Output the [X, Y] coordinate of the center of the cell containing the given text.  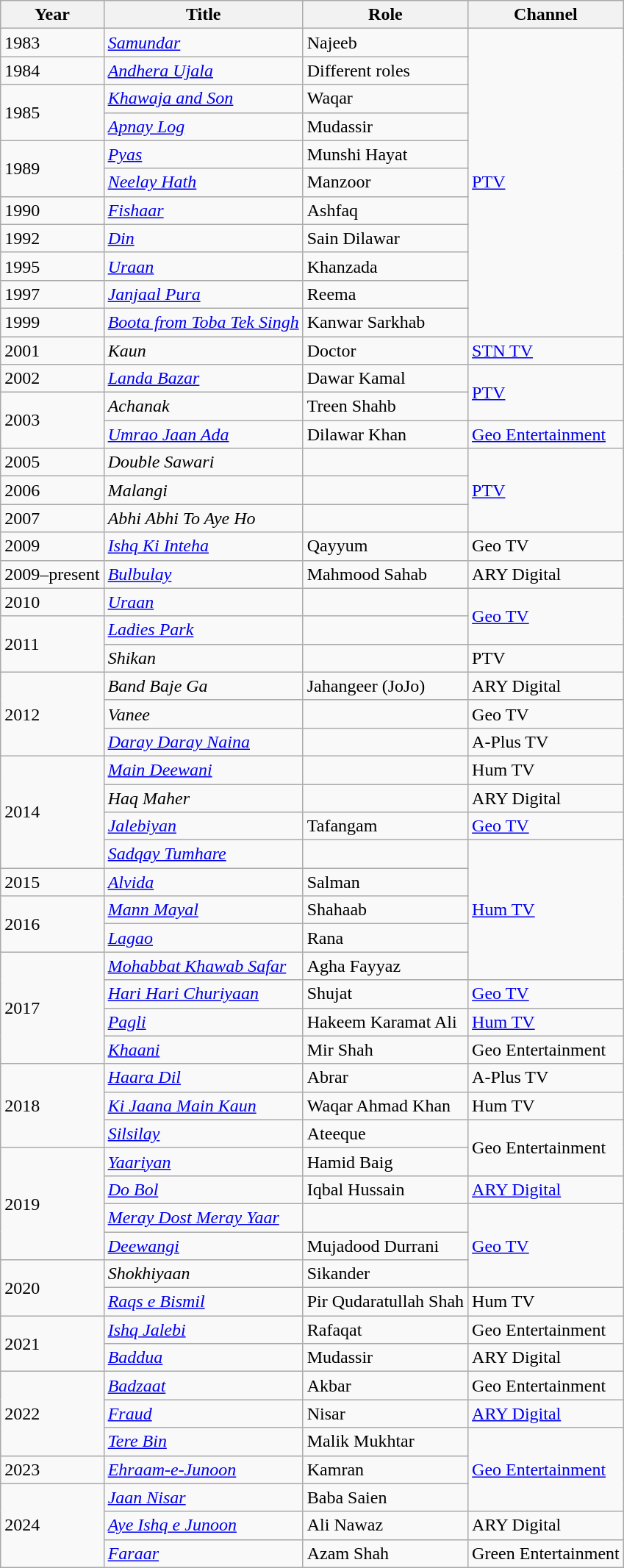
Pir Qudaratullah Shah [385, 1302]
Pyas [203, 154]
Abhi Abhi To Aye Ho [203, 518]
Alvida [203, 882]
Andhera Ujala [203, 71]
2020 [52, 1288]
Dawar Kamal [385, 379]
Title [203, 15]
Fishaar [203, 210]
Bulbulay [203, 574]
Rafaqat [385, 1330]
Silsilay [203, 1134]
2011 [52, 644]
Qayyum [385, 546]
Hari Hari Churiyaan [203, 994]
Meray Dost Meray Yaar [203, 1217]
Ishq Ki Inteha [203, 546]
1990 [52, 210]
2022 [52, 1414]
2003 [52, 420]
Role [385, 15]
Raqs e Bismil [203, 1302]
Munshi Hayat [385, 154]
Shikan [203, 658]
Lagao [203, 938]
Iqbal Hussain [385, 1189]
1997 [52, 294]
Doctor [385, 351]
Haq Maher [203, 798]
Shahaab [385, 910]
Ehraam-e-Junoon [203, 1469]
2017 [52, 1008]
Salman [385, 882]
Sikander [385, 1274]
Yaariyan [203, 1161]
Agha Fayyaz [385, 966]
2010 [52, 602]
Akbar [385, 1386]
1992 [52, 238]
Sain Dilawar [385, 238]
1995 [52, 266]
Hakeem Karamat Ali [385, 1022]
Khaani [203, 1050]
Green Entertainment [546, 1553]
Ladies Park [203, 630]
Double Sawari [203, 462]
Reema [385, 294]
1989 [52, 168]
Mann Mayal [203, 910]
Kaun [203, 351]
2014 [52, 812]
Neelay Hath [203, 182]
Ashfaq [385, 210]
Malik Mukhtar [385, 1442]
2002 [52, 379]
Ali Nawaz [385, 1525]
Main Deewani [203, 770]
Mahmood Sahab [385, 574]
2023 [52, 1469]
1984 [52, 71]
Daray Daray Naina [203, 742]
Aye Ishq e Junoon [203, 1525]
Najeeb [385, 43]
2019 [52, 1203]
Azam Shah [385, 1553]
Waqar [385, 99]
Year [52, 15]
Abrar [385, 1078]
Faraar [203, 1553]
Mujadood Durrani [385, 1246]
Band Baje Ga [203, 686]
Different roles [385, 71]
2005 [52, 462]
2009–present [52, 574]
Din [203, 238]
2018 [52, 1106]
Treen Shahb [385, 407]
Samundar [203, 43]
Channel [546, 15]
2021 [52, 1344]
Jahangeer (JoJo) [385, 686]
Ishq Jalebi [203, 1330]
Haara Dil [203, 1078]
2006 [52, 490]
Jaan Nisar [203, 1497]
Hamid Baig [385, 1161]
2024 [52, 1525]
Janjaal Pura [203, 294]
Jalebiyan [203, 826]
Fraud [203, 1414]
2015 [52, 882]
Pagli [203, 1022]
Umrao Jaan Ada [203, 434]
Kamran [385, 1469]
Baddua [203, 1358]
Landa Bazar [203, 379]
Rana [385, 938]
1999 [52, 322]
Do Bol [203, 1189]
Mohabbat Khawab Safar [203, 966]
2001 [52, 351]
2009 [52, 546]
Badzaat [203, 1386]
Malangi [203, 490]
Khanzada [385, 266]
Dilawar Khan [385, 434]
Shujat [385, 994]
Manzoor [385, 182]
Ki Jaana Main Kaun [203, 1106]
2012 [52, 714]
Nisar [385, 1414]
1985 [52, 112]
Mir Shah [385, 1050]
Tere Bin [203, 1442]
Baba Saien [385, 1497]
Boota from Toba Tek Singh [203, 322]
Ateeque [385, 1134]
2007 [52, 518]
Sadqay Tumhare [203, 854]
Tafangam [385, 826]
2016 [52, 924]
Khawaja and Son [203, 99]
Waqar Ahmad Khan [385, 1106]
Vanee [203, 714]
STN TV [546, 351]
Apnay Log [203, 126]
1983 [52, 43]
Achanak [203, 407]
Kanwar Sarkhab [385, 322]
Shokhiyaan [203, 1274]
Deewangi [203, 1246]
